Output the (X, Y) coordinate of the center of the cell containing the given text.  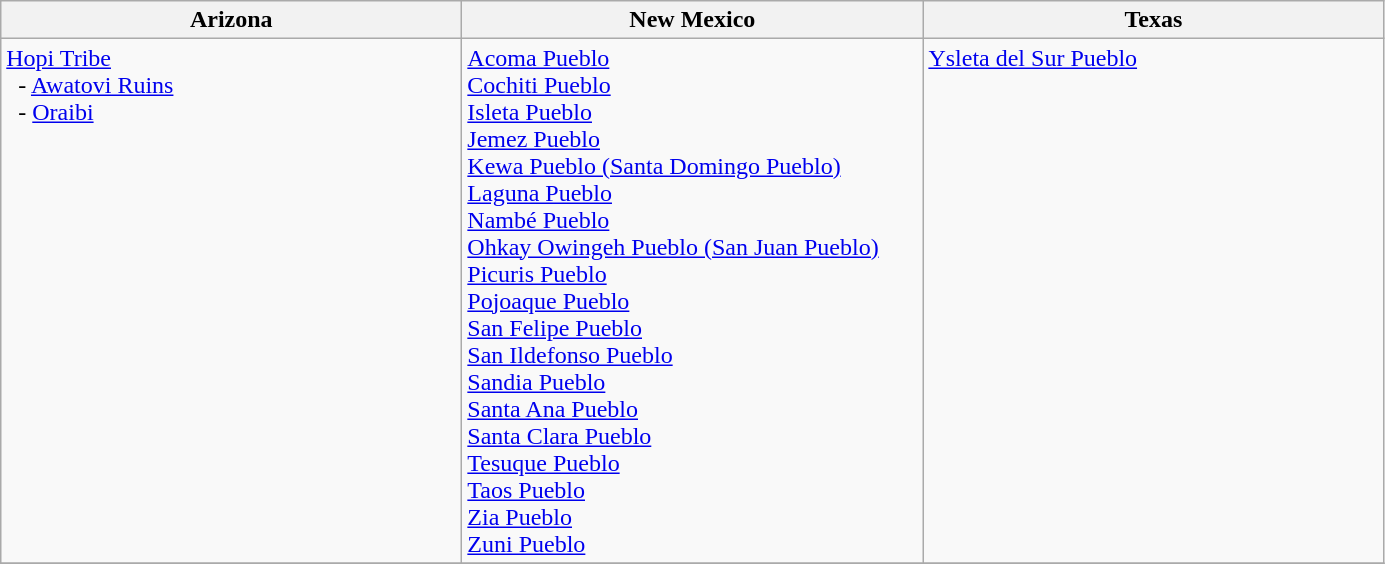
New Mexico (692, 20)
Texas (1154, 20)
Ysleta del Sur Pueblo (1154, 301)
Arizona (232, 20)
Hopi Tribe - Awatovi Ruins - Oraibi (232, 301)
